Extract the (x, y) coordinate from the center of the cell holding the provided text.  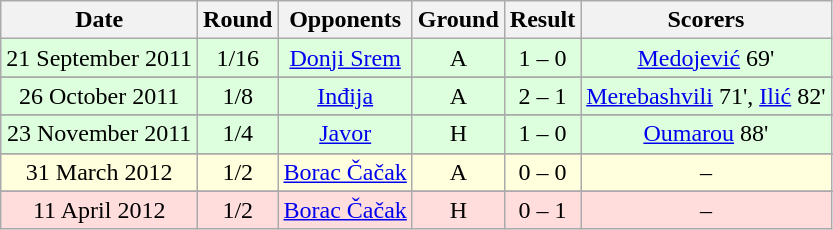
1/16 (238, 58)
0 – 0 (542, 172)
23 November 2011 (100, 134)
2 – 1 (542, 96)
31 March 2012 (100, 172)
Round (238, 20)
Date (100, 20)
Javor (345, 134)
Oumarou 88' (706, 134)
Merebashvili 71', Ilić 82' (706, 96)
11 April 2012 (100, 210)
Medojević 69' (706, 58)
26 October 2011 (100, 96)
1/8 (238, 96)
0 – 1 (542, 210)
Donji Srem (345, 58)
1/4 (238, 134)
Scorers (706, 20)
Result (542, 20)
Opponents (345, 20)
21 September 2011 (100, 58)
Inđija (345, 96)
Ground (458, 20)
